Output the [X, Y] coordinate of the center of the cell containing the given text.  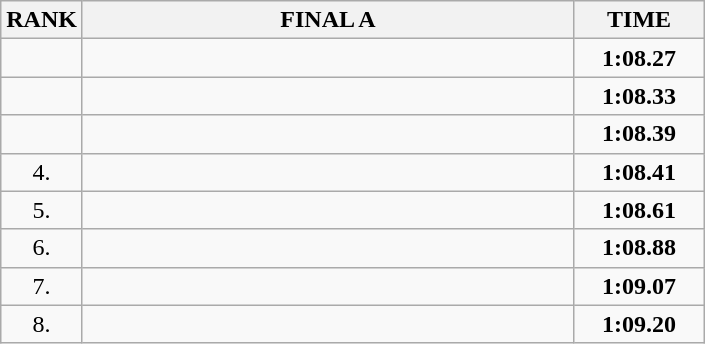
1:08.88 [640, 248]
1:08.33 [640, 96]
1:08.27 [640, 58]
TIME [640, 20]
FINAL A [328, 20]
1:09.07 [640, 286]
5. [42, 210]
RANK [42, 20]
1:08.61 [640, 210]
4. [42, 172]
8. [42, 324]
1:08.39 [640, 134]
6. [42, 248]
1:09.20 [640, 324]
1:08.41 [640, 172]
7. [42, 286]
